Determine the [X, Y] coordinate at the center of the cell enclosing the given text.  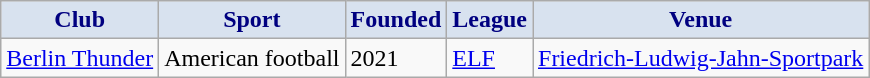
Sport [252, 20]
ELF [490, 58]
Founded [396, 20]
Venue [700, 20]
2021 [396, 58]
Berlin Thunder [80, 58]
Friedrich-Ludwig-Jahn-Sportpark [700, 58]
Club [80, 20]
League [490, 20]
American football [252, 58]
